Return [X, Y] of the center of cell containing provided text 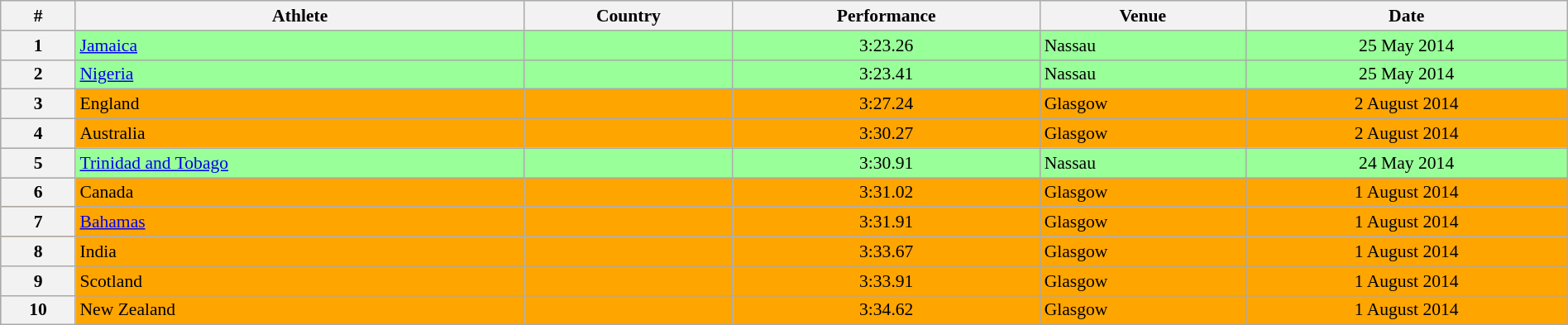
3 [38, 104]
3:31.91 [887, 222]
3:27.24 [887, 104]
New Zealand [299, 310]
9 [38, 281]
Venue [1143, 16]
Nigeria [299, 74]
Trinidad and Tobago [299, 163]
2 [38, 74]
3:33.67 [887, 251]
India [299, 251]
3:30.27 [887, 134]
1 [38, 45]
4 [38, 134]
Performance [887, 16]
6 [38, 193]
Scotland [299, 281]
Canada [299, 193]
3:34.62 [887, 310]
5 [38, 163]
3:30.91 [887, 163]
7 [38, 222]
# [38, 16]
3:23.26 [887, 45]
Athlete [299, 16]
3:31.02 [887, 193]
3:33.91 [887, 281]
3:23.41 [887, 74]
England [299, 104]
10 [38, 310]
Bahamas [299, 222]
Country [629, 16]
Australia [299, 134]
Date [1406, 16]
Jamaica [299, 45]
24 May 2014 [1406, 163]
8 [38, 251]
